Find where the given text appears and provide that cell's center as (X, Y) coordinate. 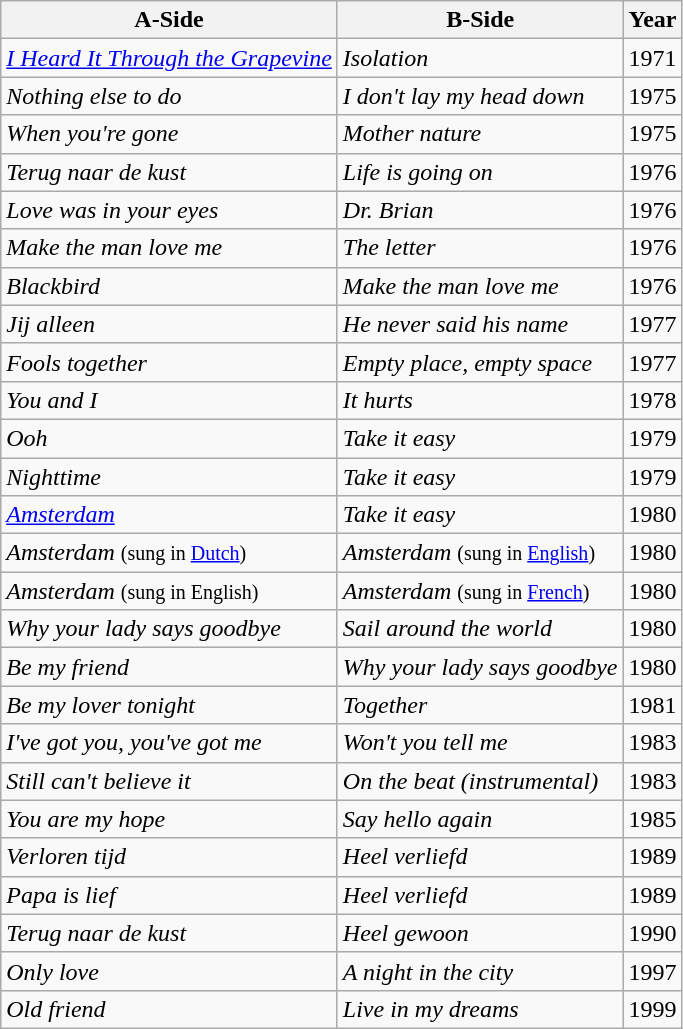
Old friend (170, 1009)
On the beat (instrumental) (480, 781)
Still can't believe it (170, 781)
Together (480, 705)
B-Side (480, 20)
Year (652, 20)
Fools together (170, 362)
Verloren tijd (170, 857)
A-Side (170, 20)
Love was in your eyes (170, 210)
Blackbird (170, 286)
I've got you, you've got me (170, 743)
I don't lay my head down (480, 96)
Say hello again (480, 819)
Amsterdam (170, 515)
Be my friend (170, 667)
Ooh (170, 438)
It hurts (480, 400)
Be my lover tonight (170, 705)
1985 (652, 819)
1981 (652, 705)
Only love (170, 971)
The letter (480, 248)
Life is going on (480, 172)
Empty place, empty space (480, 362)
Nothing else to do (170, 96)
You and I (170, 400)
1997 (652, 971)
1978 (652, 400)
A night in the city (480, 971)
When you're gone (170, 134)
You are my hope (170, 819)
Amsterdam (sung in French) (480, 591)
He never said his name (480, 324)
Amsterdam (sung in Dutch) (170, 553)
1999 (652, 1009)
Mother nature (480, 134)
Dr. Brian (480, 210)
Sail around the world (480, 629)
Jij alleen (170, 324)
Heel gewoon (480, 933)
Isolation (480, 58)
1990 (652, 933)
I Heard It Through the Grapevine (170, 58)
1971 (652, 58)
Nighttime (170, 477)
Live in my dreams (480, 1009)
Won't you tell me (480, 743)
Papa is lief (170, 895)
